Identify which cell holds the provided text, then report its [x, y] central coordinate. 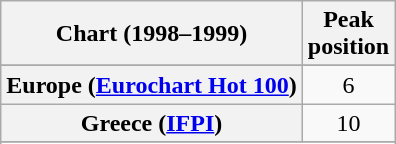
10 [348, 123]
Chart (1998–1999) [152, 34]
Greece (IFPI) [152, 123]
Europe (Eurochart Hot 100) [152, 85]
6 [348, 85]
Peakposition [348, 34]
